Find where the given text appears and provide that cell's center as (x, y) coordinate. 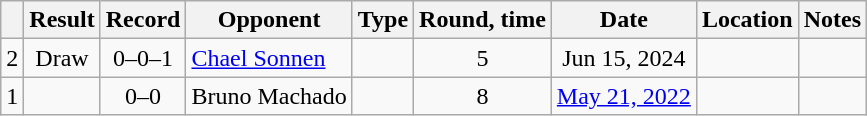
8 (483, 96)
Chael Sonnen (269, 58)
Result (62, 20)
5 (483, 58)
Opponent (269, 20)
1 (12, 96)
0–0 (143, 96)
Draw (62, 58)
Date (624, 20)
Round, time (483, 20)
Record (143, 20)
2 (12, 58)
0–0–1 (143, 58)
May 21, 2022 (624, 96)
Bruno Machado (269, 96)
Location (747, 20)
Type (382, 20)
Notes (832, 20)
Jun 15, 2024 (624, 58)
